Find where the given text appears and provide that cell's center as (x, y) coordinate. 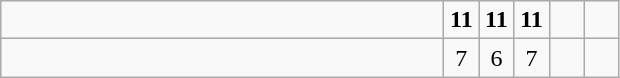
6 (496, 58)
